For the text-containing cell, return its midpoint in (x, y) coordinate format. 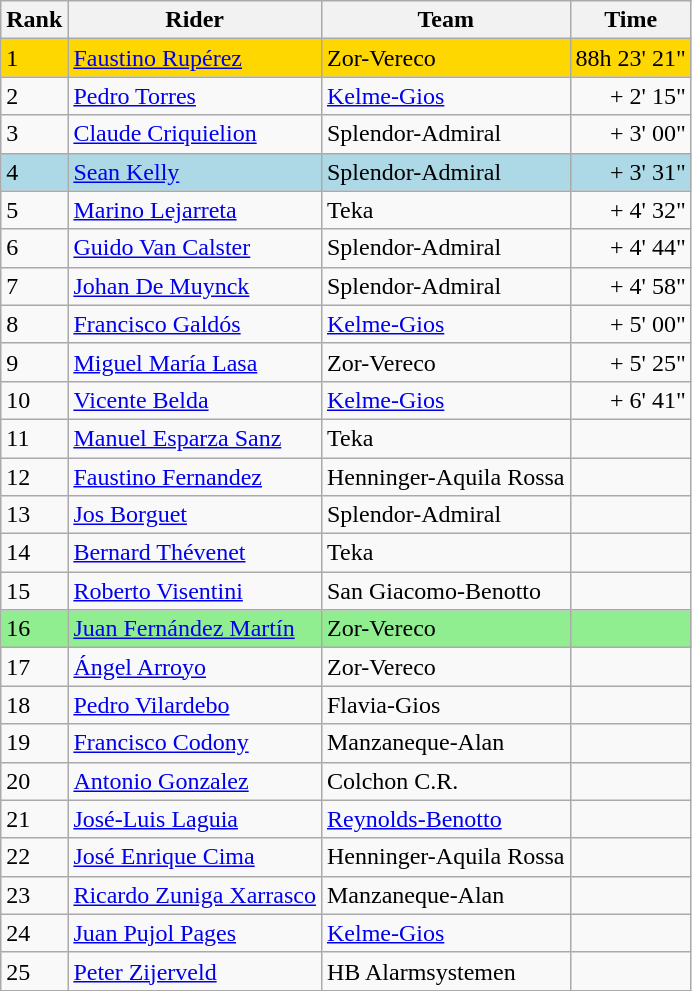
Faustino Fernandez (195, 477)
Peter Zijerveld (195, 971)
16 (34, 629)
7 (34, 286)
Guido Van Calster (195, 248)
3 (34, 134)
Juan Fernández Martín (195, 629)
88h 23' 21" (630, 58)
+ 3' 00" (630, 134)
5 (34, 210)
1 (34, 58)
19 (34, 743)
9 (34, 362)
15 (34, 591)
Jos Borguet (195, 515)
Sean Kelly (195, 172)
HB Alarmsystemen (446, 971)
Rank (34, 20)
Miguel María Lasa (195, 362)
+ 4' 58" (630, 286)
4 (34, 172)
Antonio Gonzalez (195, 781)
17 (34, 667)
+ 5' 25" (630, 362)
20 (34, 781)
Manuel Esparza Sanz (195, 438)
Rider (195, 20)
Ángel Arroyo (195, 667)
José Enrique Cima (195, 857)
+ 2' 15" (630, 96)
+ 4' 44" (630, 248)
Francisco Galdós (195, 324)
21 (34, 819)
Time (630, 20)
Juan Pujol Pages (195, 933)
Marino Lejarreta (195, 210)
2 (34, 96)
10 (34, 400)
Johan De Muynck (195, 286)
8 (34, 324)
Pedro Torres (195, 96)
18 (34, 705)
Vicente Belda (195, 400)
23 (34, 895)
12 (34, 477)
24 (34, 933)
11 (34, 438)
Flavia-Gios (446, 705)
Bernard Thévenet (195, 553)
San Giacomo-Benotto (446, 591)
Roberto Visentini (195, 591)
Team (446, 20)
Pedro Vilardebo (195, 705)
+ 3' 31" (630, 172)
Ricardo Zuniga Xarrasco (195, 895)
+ 6' 41" (630, 400)
6 (34, 248)
Colchon C.R. (446, 781)
José-Luis Laguia (195, 819)
Reynolds-Benotto (446, 819)
Faustino Rupérez (195, 58)
25 (34, 971)
14 (34, 553)
+ 4' 32" (630, 210)
Francisco Codony (195, 743)
13 (34, 515)
22 (34, 857)
Claude Criquielion (195, 134)
+ 5' 00" (630, 324)
